Search for the cell housing the specified text and yield its (X, Y) center coordinate. 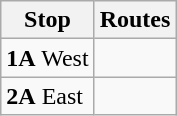
2A East (48, 96)
Stop (48, 20)
1A West (48, 58)
Routes (135, 20)
